Find where the given text appears and provide that cell's center as (X, Y) coordinate. 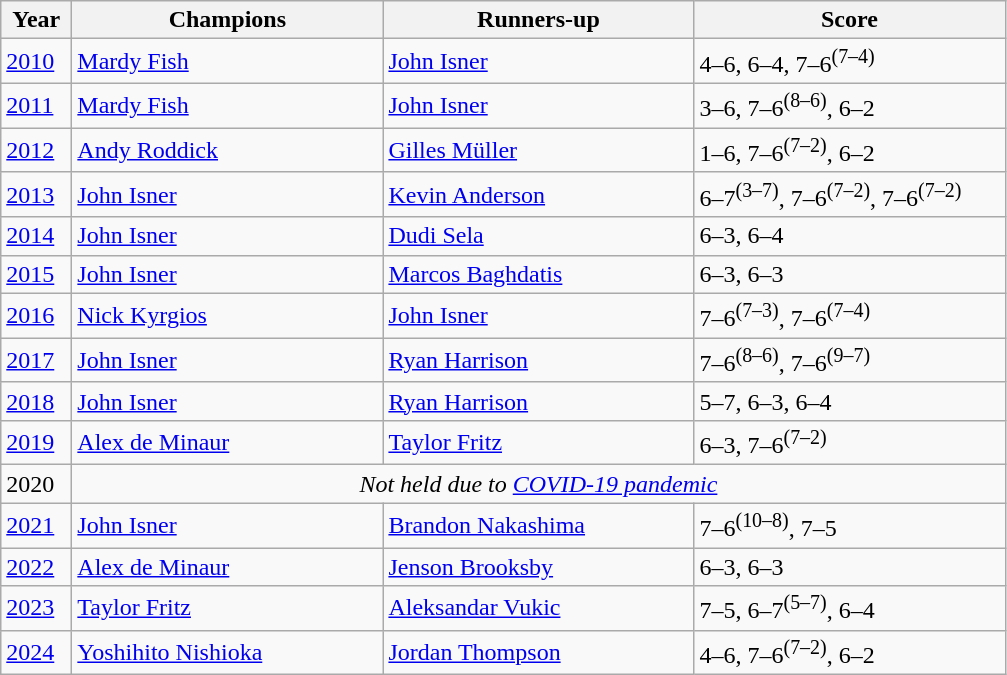
2012 (36, 150)
2017 (36, 360)
6–3, 7–6(7–2) (850, 442)
Champions (228, 20)
2013 (36, 194)
2024 (36, 652)
7–6(7–3), 7–6(7–4) (850, 316)
2022 (36, 567)
Brandon Nakashima (538, 526)
7–6(8–6), 7–6(9–7) (850, 360)
Marcos Baghdatis (538, 274)
Not held due to COVID-19 pandemic (538, 484)
6–3, 6–4 (850, 236)
Kevin Anderson (538, 194)
2016 (36, 316)
2010 (36, 62)
Score (850, 20)
1–6, 7–6(7–2), 6–2 (850, 150)
Dudi Sela (538, 236)
Year (36, 20)
Jordan Thompson (538, 652)
7–6(10–8), 7–5 (850, 526)
2021 (36, 526)
Andy Roddick (228, 150)
3–6, 7–6(8–6), 6–2 (850, 106)
4–6, 7–6(7–2), 6–2 (850, 652)
Aleksandar Vukic (538, 608)
2020 (36, 484)
6–7(3–7), 7–6(7–2), 7–6(7–2) (850, 194)
Yoshihito Nishioka (228, 652)
2019 (36, 442)
Jenson Brooksby (538, 567)
2011 (36, 106)
2018 (36, 401)
2015 (36, 274)
2014 (36, 236)
Runners-up (538, 20)
2023 (36, 608)
Nick Kyrgios (228, 316)
Gilles Müller (538, 150)
5–7, 6–3, 6–4 (850, 401)
7–5, 6–7(5–7), 6–4 (850, 608)
4–6, 6–4, 7–6(7–4) (850, 62)
